Determine the [X, Y] coordinate at the center of the cell enclosing the given text.  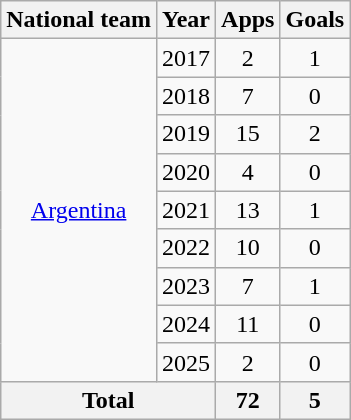
2018 [186, 96]
72 [248, 400]
2021 [186, 210]
2025 [186, 362]
2024 [186, 324]
Goals [315, 20]
Year [186, 20]
2020 [186, 172]
Argentina [79, 210]
15 [248, 134]
Apps [248, 20]
11 [248, 324]
National team [79, 20]
2017 [186, 58]
10 [248, 248]
13 [248, 210]
2022 [186, 248]
4 [248, 172]
2023 [186, 286]
2019 [186, 134]
Total [108, 400]
5 [315, 400]
